Provide the [X, Y] coordinate of the cell's center where the given text is located.  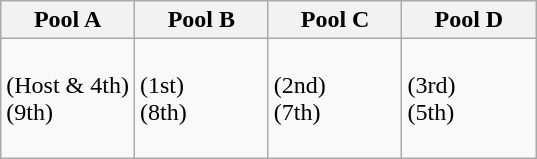
(3rd) (5th) [469, 98]
(2nd) (7th) [335, 98]
Pool A [68, 20]
Pool C [335, 20]
(Host & 4th) (9th) [68, 98]
Pool D [469, 20]
Pool B [201, 20]
(1st) (8th) [201, 98]
